Provide the [x, y] coordinate of the cell's center where the given text is located.  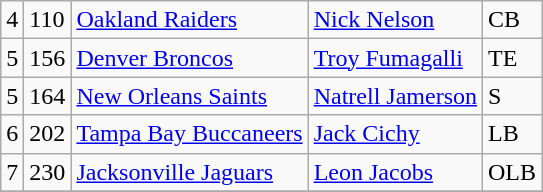
New Orleans Saints [190, 96]
OLB [512, 172]
164 [48, 96]
LB [512, 134]
Natrell Jamerson [395, 96]
6 [12, 134]
230 [48, 172]
Tampa Bay Buccaneers [190, 134]
Denver Broncos [190, 58]
TE [512, 58]
Leon Jacobs [395, 172]
CB [512, 20]
Oakland Raiders [190, 20]
202 [48, 134]
Troy Fumagalli [395, 58]
110 [48, 20]
Jacksonville Jaguars [190, 172]
156 [48, 58]
S [512, 96]
Jack Cichy [395, 134]
7 [12, 172]
Nick Nelson [395, 20]
4 [12, 20]
